Capture the cell that displays the provided text and extract its (x, y) central coordinate. 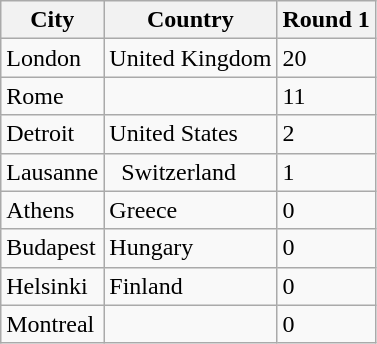
Montreal (52, 324)
Detroit (52, 134)
Hungary (190, 248)
11 (326, 96)
Greece (190, 210)
Lausanne (52, 172)
Finland (190, 286)
Helsinki (52, 286)
United Kingdom (190, 58)
United States (190, 134)
Round 1 (326, 20)
Rome (52, 96)
1 (326, 172)
London (52, 58)
City (52, 20)
20 (326, 58)
Budapest (52, 248)
Country (190, 20)
Switzerland (190, 172)
Athens (52, 210)
2 (326, 134)
